Return the (x, y) coordinate for the center point of the cell that contains the specified text.  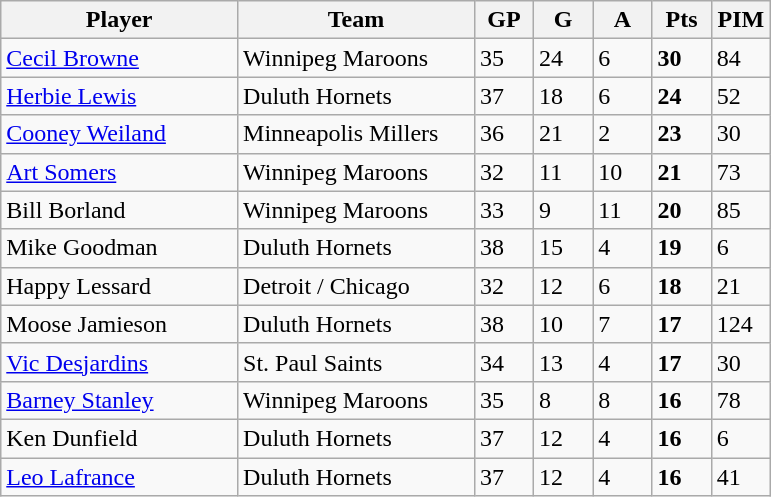
73 (740, 172)
G (564, 20)
PIM (740, 20)
Detroit / Chicago (356, 286)
Player (120, 20)
9 (564, 210)
20 (682, 210)
St. Paul Saints (356, 362)
Pts (682, 20)
Art Somers (120, 172)
Ken Dunfield (120, 438)
7 (622, 324)
84 (740, 58)
15 (564, 248)
23 (682, 134)
33 (504, 210)
Cooney Weiland (120, 134)
Bill Borland (120, 210)
124 (740, 324)
Moose Jamieson (120, 324)
52 (740, 96)
A (622, 20)
Leo Lafrance (120, 477)
Team (356, 20)
Barney Stanley (120, 400)
GP (504, 20)
34 (504, 362)
Cecil Browne (120, 58)
13 (564, 362)
19 (682, 248)
41 (740, 477)
Mike Goodman (120, 248)
Minneapolis Millers (356, 134)
Herbie Lewis (120, 96)
Happy Lessard (120, 286)
Vic Desjardins (120, 362)
36 (504, 134)
78 (740, 400)
2 (622, 134)
85 (740, 210)
